Output the (x, y) coordinate of the center of the cell containing the given text.  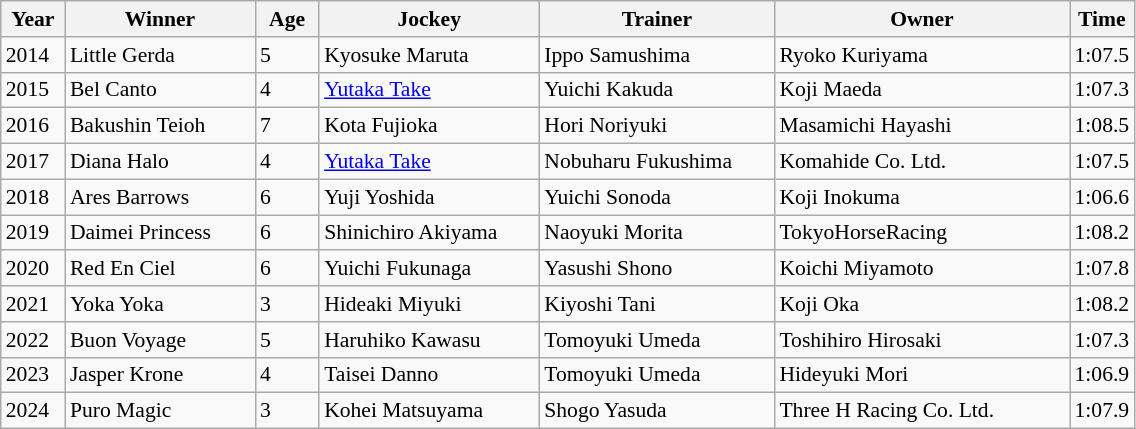
Buon Voyage (160, 340)
Bakushin Teioh (160, 126)
2017 (33, 162)
Yoka Yoka (160, 304)
Winner (160, 19)
Red En Ciel (160, 269)
2021 (33, 304)
Masamichi Hayashi (922, 126)
Hideyuki Mori (922, 375)
Shogo Yasuda (656, 411)
Nobuharu Fukushima (656, 162)
Yuichi Fukunaga (429, 269)
7 (287, 126)
Jasper Krone (160, 375)
Yuichi Kakuda (656, 90)
2020 (33, 269)
1:07.9 (1102, 411)
Kohei Matsuyama (429, 411)
Haruhiko Kawasu (429, 340)
Toshihiro Hirosaki (922, 340)
Diana Halo (160, 162)
Kiyoshi Tani (656, 304)
Kyosuke Maruta (429, 55)
2016 (33, 126)
Trainer (656, 19)
Hideaki Miyuki (429, 304)
Koichi Miyamoto (922, 269)
Bel Canto (160, 90)
Three H Racing Co. Ltd. (922, 411)
Daimei Princess (160, 233)
Owner (922, 19)
Ares Barrows (160, 197)
2024 (33, 411)
Komahide Co. Ltd. (922, 162)
Age (287, 19)
1:06.6 (1102, 197)
Jockey (429, 19)
Puro Magic (160, 411)
1:08.5 (1102, 126)
Taisei Danno (429, 375)
Time (1102, 19)
TokyoHorseRacing (922, 233)
Ryoko Kuriyama (922, 55)
1:06.9 (1102, 375)
Koji Maeda (922, 90)
2019 (33, 233)
Yuichi Sonoda (656, 197)
Little Gerda (160, 55)
1:07.8 (1102, 269)
2018 (33, 197)
Hori Noriyuki (656, 126)
Year (33, 19)
2022 (33, 340)
2023 (33, 375)
2014 (33, 55)
Shinichiro Akiyama (429, 233)
Koji Oka (922, 304)
Kota Fujioka (429, 126)
Koji Inokuma (922, 197)
Yasushi Shono (656, 269)
Yuji Yoshida (429, 197)
Naoyuki Morita (656, 233)
Ippo Samushima (656, 55)
2015 (33, 90)
